Provide the [x, y] coordinate of the cell's center where the given text is located.  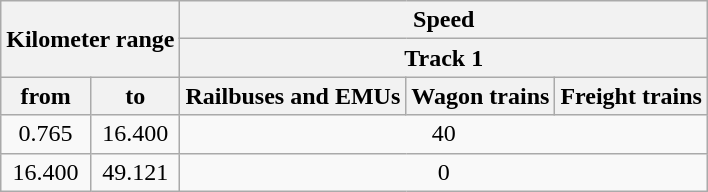
Speed [444, 20]
to [135, 96]
Freight trains [632, 96]
49.121 [135, 172]
0 [444, 172]
from [46, 96]
Railbuses and EMUs [293, 96]
Wagon trains [480, 96]
40 [444, 134]
0.765 [46, 134]
Track 1 [444, 58]
Kilometer range [90, 39]
